Provide the [X, Y] coordinate of the cell's center where the given text is located.  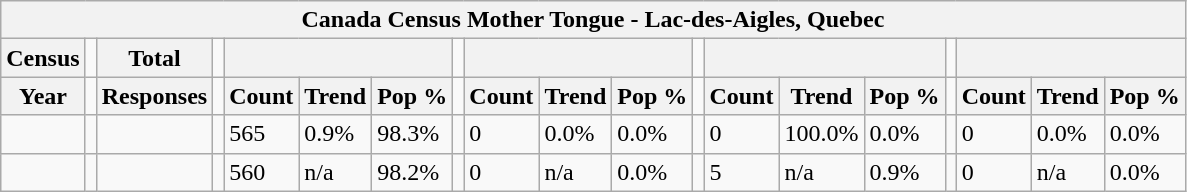
5 [742, 172]
100.0% [822, 134]
98.2% [412, 172]
Canada Census Mother Tongue - Lac-des-Aigles, Quebec [593, 20]
Responses [154, 96]
98.3% [412, 134]
560 [262, 172]
Total [154, 58]
565 [262, 134]
Census [43, 58]
Year [43, 96]
